Identify which cell holds the provided text, then report its (x, y) central coordinate. 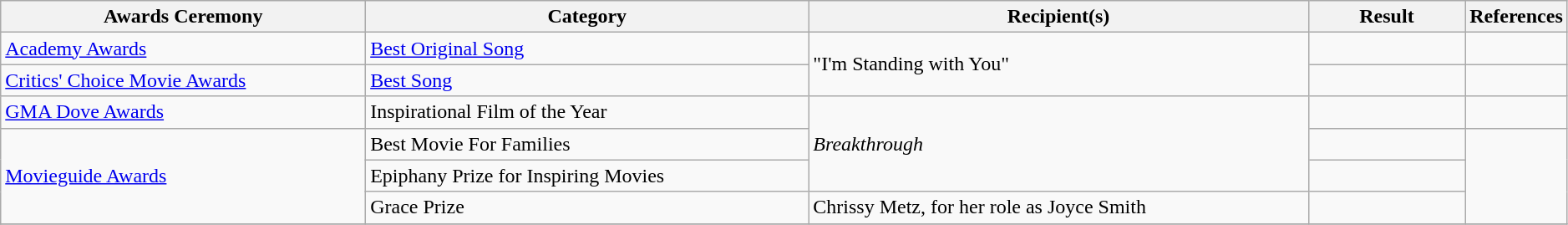
Best Movie For Families (587, 144)
Awards Ceremony (184, 17)
References (1517, 17)
Academy Awards (184, 49)
Category (587, 17)
"I'm Standing with You" (1058, 64)
Epiphany Prize for Inspiring Movies (587, 176)
Inspirational Film of the Year (587, 112)
Grace Prize (587, 207)
Movieguide Awards (184, 176)
GMA Dove Awards (184, 112)
Critics' Choice Movie Awards (184, 80)
Recipient(s) (1058, 17)
Best Original Song (587, 49)
Result (1387, 17)
Best Song (587, 80)
Chrissy Metz, for her role as Joyce Smith (1058, 207)
Breakthrough (1058, 144)
